Find where the given text appears and provide that cell's center as (X, Y) coordinate. 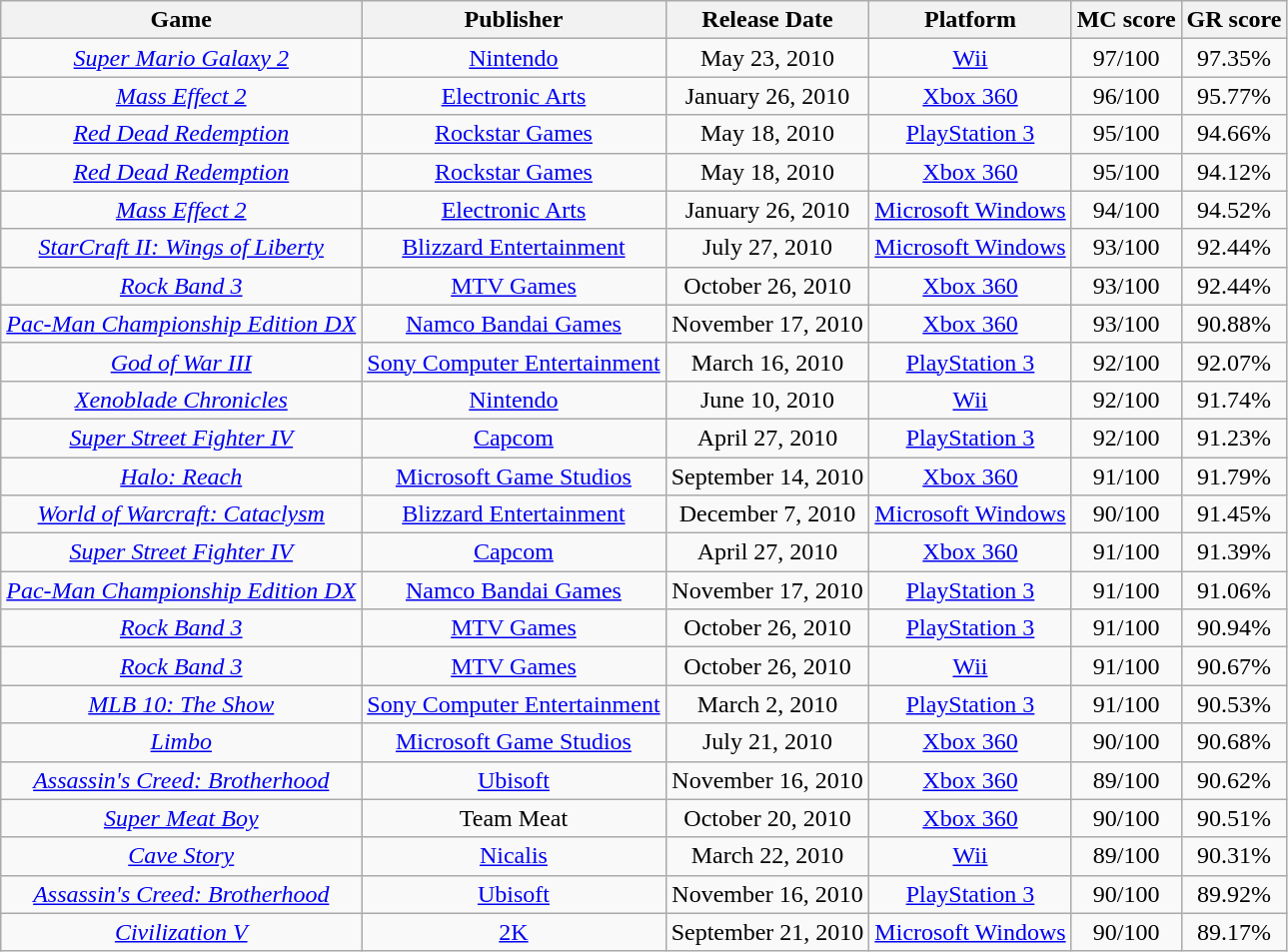
September 14, 2010 (767, 476)
94/100 (1126, 210)
91.06% (1234, 590)
89.17% (1234, 932)
MC score (1126, 20)
95.77% (1234, 96)
World of Warcraft: Cataclysm (182, 514)
July 27, 2010 (767, 248)
Super Mario Galaxy 2 (182, 58)
90.51% (1234, 818)
96/100 (1126, 96)
March 16, 2010 (767, 362)
Platform (970, 20)
Game (182, 20)
91.45% (1234, 514)
Nicalis (514, 856)
97.35% (1234, 58)
July 21, 2010 (767, 742)
Team Meat (514, 818)
90.62% (1234, 780)
97/100 (1126, 58)
June 10, 2010 (767, 400)
October 20, 2010 (767, 818)
Halo: Reach (182, 476)
God of War III (182, 362)
March 22, 2010 (767, 856)
2K (514, 932)
90.94% (1234, 628)
StarCraft II: Wings of Liberty (182, 248)
Release Date (767, 20)
91.39% (1234, 552)
Xenoblade Chronicles (182, 400)
90.67% (1234, 666)
94.66% (1234, 134)
December 7, 2010 (767, 514)
September 21, 2010 (767, 932)
90.68% (1234, 742)
Cave Story (182, 856)
94.12% (1234, 172)
Super Meat Boy (182, 818)
91.23% (1234, 438)
Limbo (182, 742)
91.74% (1234, 400)
94.52% (1234, 210)
Publisher (514, 20)
90.88% (1234, 324)
Civilization V (182, 932)
MLB 10: The Show (182, 704)
90.31% (1234, 856)
90.53% (1234, 704)
May 23, 2010 (767, 58)
92.07% (1234, 362)
March 2, 2010 (767, 704)
91.79% (1234, 476)
89.92% (1234, 894)
GR score (1234, 20)
